From the cell containing the given text, extract its center point as [X, Y] coordinate. 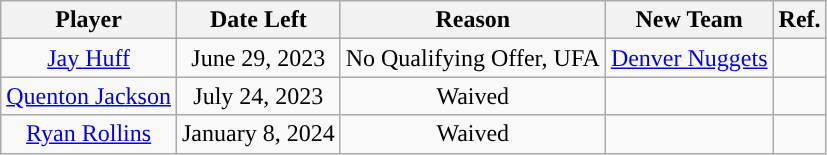
New Team [689, 20]
No Qualifying Offer, UFA [472, 58]
Denver Nuggets [689, 58]
Reason [472, 20]
January 8, 2024 [258, 134]
Quenton Jackson [89, 96]
Ryan Rollins [89, 134]
Jay Huff [89, 58]
Date Left [258, 20]
Player [89, 20]
July 24, 2023 [258, 96]
Ref. [800, 20]
June 29, 2023 [258, 58]
